Scan for the cell matching the given text and deliver its [x, y] coordinate at center. 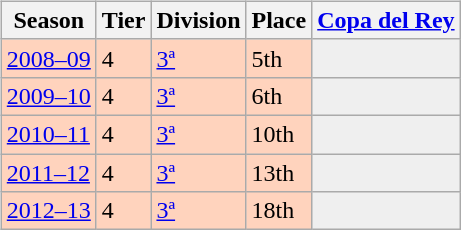
10th [279, 134]
Division [198, 20]
2008–09 [48, 58]
2011–12 [48, 173]
Season [48, 20]
5th [279, 58]
18th [279, 211]
Place [279, 20]
13th [279, 173]
Copa del Rey [386, 20]
Tier [124, 20]
2009–10 [48, 96]
2012–13 [48, 211]
2010–11 [48, 134]
6th [279, 96]
